Determine the (X, Y) coordinate at the center of the cell enclosing the given text.  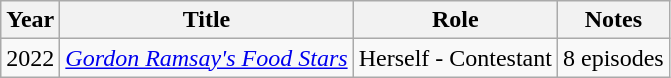
2022 (30, 58)
Herself - Contestant (455, 58)
Notes (613, 20)
8 episodes (613, 58)
Gordon Ramsay's Food Stars (206, 58)
Role (455, 20)
Title (206, 20)
Year (30, 20)
